Determine the (x, y) coordinate at the center of the cell enclosing the given text.  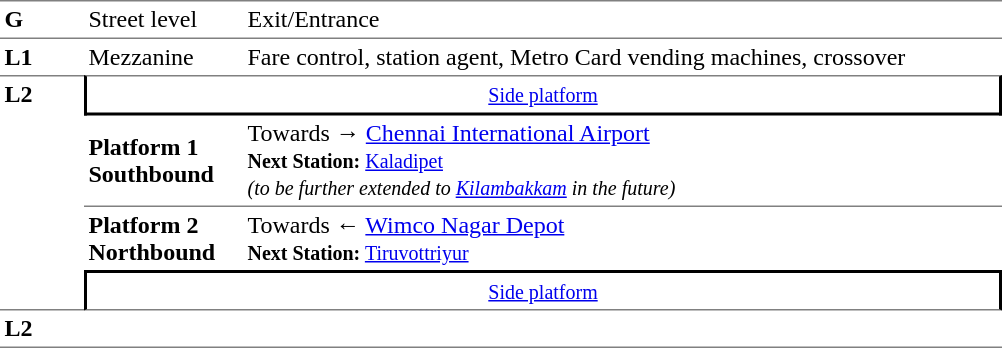
Exit/Entrance (622, 20)
L1 (42, 57)
Fare control, station agent, Metro Card vending machines, crossover (622, 57)
G (42, 20)
Mezzanine (164, 57)
Platform 1Southbound (164, 162)
Street level (164, 20)
Platform 2Northbound (164, 238)
Towards ← Wimco Nagar DepotNext Station: Tiruvottriyur (622, 238)
Towards → Chennai International AirportNext Station: Kaladipet(to be further extended to Kilambakkam in the future) (622, 162)
